Scan for the cell matching the given text and deliver its [x, y] coordinate at center. 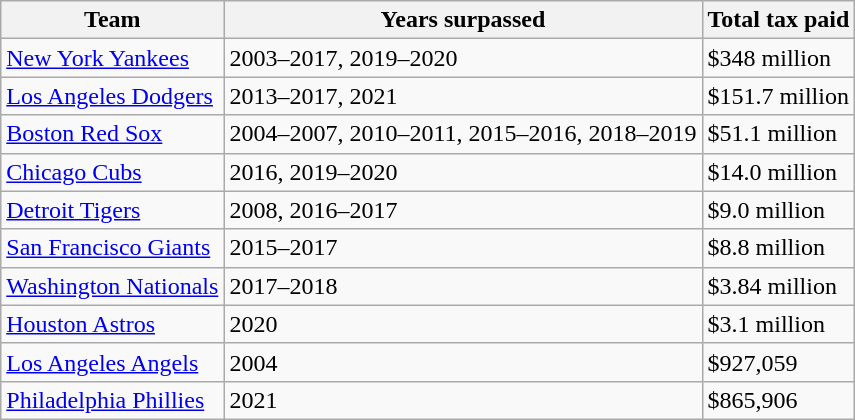
2020 [463, 324]
$51.1 million [778, 134]
2016, 2019–2020 [463, 172]
2017–2018 [463, 286]
Boston Red Sox [112, 134]
2021 [463, 400]
$865,906 [778, 400]
Total tax paid [778, 20]
2003–2017, 2019–2020 [463, 58]
Team [112, 20]
Houston Astros [112, 324]
San Francisco Giants [112, 248]
Years surpassed [463, 20]
Los Angeles Dodgers [112, 96]
Washington Nationals [112, 286]
2013–2017, 2021 [463, 96]
Detroit Tigers [112, 210]
New York Yankees [112, 58]
Philadelphia Phillies [112, 400]
2008, 2016–2017 [463, 210]
$3.84 million [778, 286]
$14.0 million [778, 172]
2004–2007, 2010–2011, 2015–2016, 2018–2019 [463, 134]
Los Angeles Angels [112, 362]
2015–2017 [463, 248]
$151.7 million [778, 96]
2004 [463, 362]
$8.8 million [778, 248]
$9.0 million [778, 210]
$927,059 [778, 362]
$348 million [778, 58]
$3.1 million [778, 324]
Chicago Cubs [112, 172]
